Pinpoint the cell where the given text exists, returning its (x, y) midpoint coordinate. 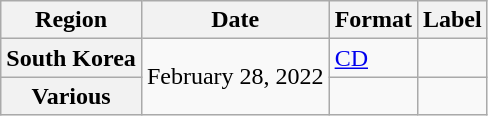
South Korea (72, 58)
Various (72, 96)
Format (373, 20)
Date (235, 20)
February 28, 2022 (235, 77)
Region (72, 20)
Label (452, 20)
CD (373, 58)
